Return [X, Y] of the center of cell containing provided text 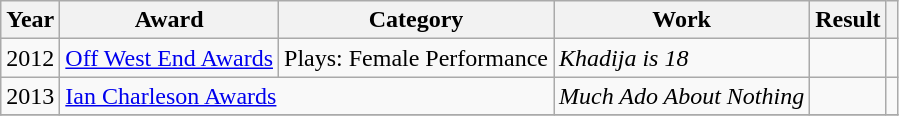
Year [30, 20]
Khadija is 18 [682, 58]
Award [170, 20]
2012 [30, 58]
Work [682, 20]
2013 [30, 96]
Much Ado About Nothing [682, 96]
Plays: Female Performance [416, 58]
Category [416, 20]
Ian Charleson Awards [307, 96]
Off West End Awards [170, 58]
Result [848, 20]
